From the cell containing the given text, extract its center point as [x, y] coordinate. 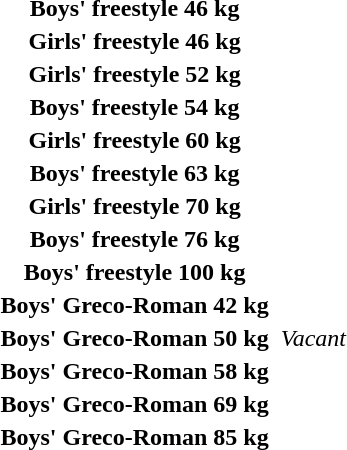
Vacant [313, 338]
